Provide the (x, y) coordinate of the cell's center where the given text is located.  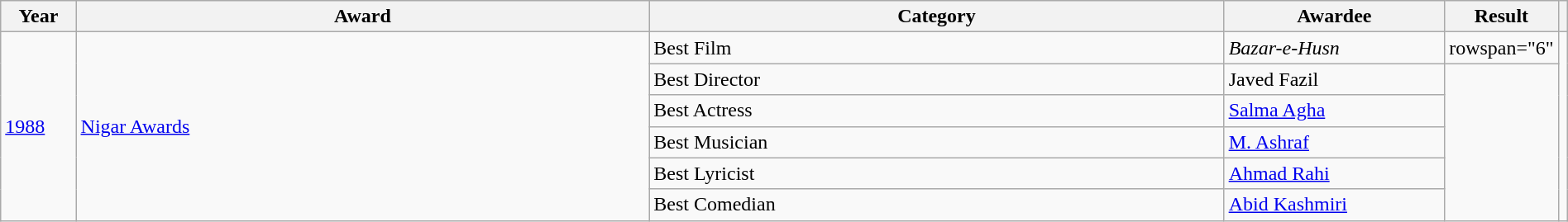
Bazar-e-Husn (1335, 48)
Javed Fazil (1335, 79)
M. Ashraf (1335, 142)
Best Director (936, 79)
Best Lyricist (936, 173)
Best Film (936, 48)
Year (38, 17)
Ahmad Rahi (1335, 173)
Best Comedian (936, 205)
Award (362, 17)
rowspan="6" (1502, 48)
Category (936, 17)
Best Musician (936, 142)
Best Actress (936, 111)
Awardee (1335, 17)
Result (1502, 17)
Salma Agha (1335, 111)
Nigar Awards (362, 126)
Abid Kashmiri (1335, 205)
1988 (38, 126)
